Extract the (x, y) coordinate from the center of the cell holding the provided text.  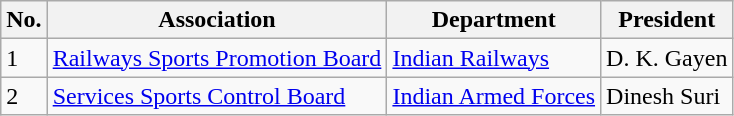
Association (217, 20)
2 (24, 96)
Indian Railways (494, 58)
1 (24, 58)
Indian Armed Forces (494, 96)
Department (494, 20)
President (667, 20)
D. K. Gayen (667, 58)
Railways Sports Promotion Board (217, 58)
Dinesh Suri (667, 96)
Services Sports Control Board (217, 96)
No. (24, 20)
